For the text-containing cell, return its midpoint in (X, Y) coordinate format. 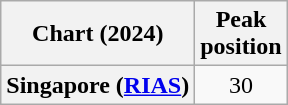
Singapore (RIAS) (98, 85)
30 (241, 85)
Peakposition (241, 34)
Chart (2024) (98, 34)
